Search for the cell housing the specified text and yield its [x, y] center coordinate. 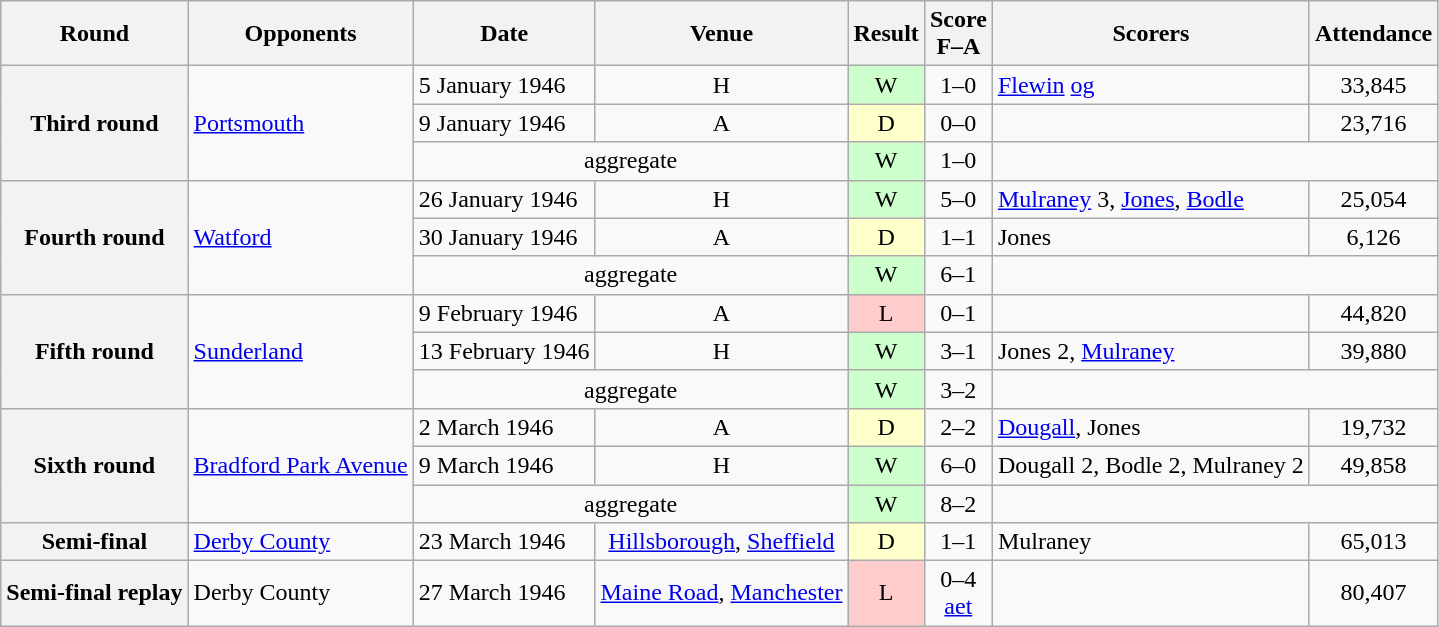
13 February 1946 [504, 351]
44,820 [1373, 313]
Bradford Park Avenue [300, 465]
0–4aet [958, 594]
Dougall 2, Bodle 2, Mulraney 2 [1150, 465]
3–1 [958, 351]
3–2 [958, 389]
Attendance [1373, 34]
Maine Road, Manchester [722, 594]
27 March 1946 [504, 594]
Date [504, 34]
39,880 [1373, 351]
Semi-final replay [94, 594]
49,858 [1373, 465]
Sunderland [300, 351]
23,716 [1373, 123]
Result [886, 34]
0–1 [958, 313]
Watford [300, 237]
Jones 2, Mulraney [1150, 351]
9 January 1946 [504, 123]
19,732 [1373, 427]
Scorers [1150, 34]
23 March 1946 [504, 542]
6–0 [958, 465]
5–0 [958, 199]
Opponents [300, 34]
9 March 1946 [504, 465]
Mulraney [1150, 542]
Flewin og [1150, 85]
2 March 1946 [504, 427]
Portsmouth [300, 123]
Hillsborough, Sheffield [722, 542]
Third round [94, 123]
Fifth round [94, 351]
2–2 [958, 427]
33,845 [1373, 85]
Jones [1150, 237]
8–2 [958, 503]
Venue [722, 34]
Sixth round [94, 465]
30 January 1946 [504, 237]
ScoreF–A [958, 34]
Semi-final [94, 542]
25,054 [1373, 199]
Fourth round [94, 237]
5 January 1946 [504, 85]
Round [94, 34]
65,013 [1373, 542]
Mulraney 3, Jones, Bodle [1150, 199]
9 February 1946 [504, 313]
26 January 1946 [504, 199]
Dougall, Jones [1150, 427]
80,407 [1373, 594]
6,126 [1373, 237]
0–0 [958, 123]
6–1 [958, 275]
